For the text-containing cell, return its midpoint in (X, Y) coordinate format. 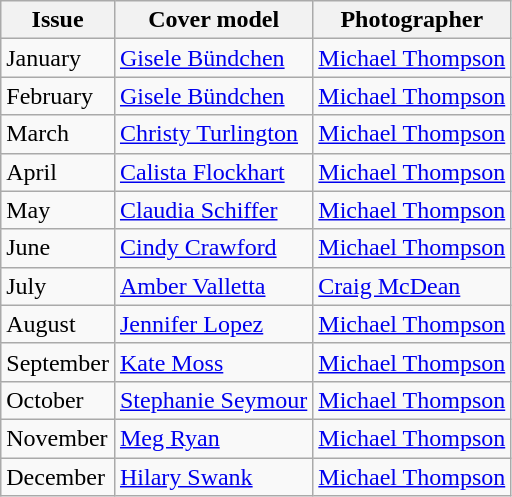
June (58, 248)
November (58, 438)
July (58, 286)
May (58, 210)
Cover model (213, 20)
Kate Moss (213, 362)
August (58, 324)
Meg Ryan (213, 438)
September (58, 362)
Calista Flockhart (213, 172)
Hilary Swank (213, 477)
Claudia Schiffer (213, 210)
Issue (58, 20)
Christy Turlington (213, 134)
Stephanie Seymour (213, 400)
Amber Valletta (213, 286)
Photographer (412, 20)
Craig McDean (412, 286)
February (58, 96)
Jennifer Lopez (213, 324)
Cindy Crawford (213, 248)
April (58, 172)
October (58, 400)
January (58, 58)
March (58, 134)
December (58, 477)
